Extract the [x, y] coordinate from the center of the cell holding the provided text.  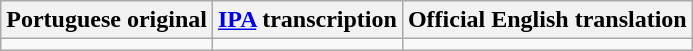
IPA transcription [307, 20]
Official English translation [547, 20]
Portuguese original [107, 20]
